Extract the [x, y] coordinate from the center of the cell holding the provided text.  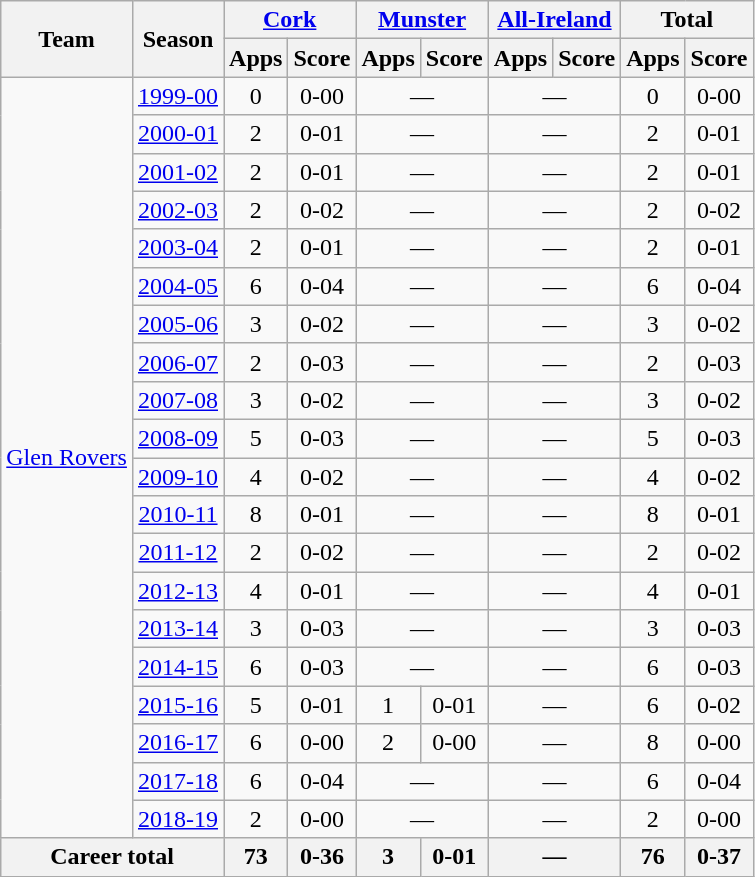
2003-04 [178, 248]
All-Ireland [554, 20]
Total [687, 20]
2012-13 [178, 591]
2002-03 [178, 210]
0-37 [719, 857]
2009-10 [178, 477]
1 [388, 705]
2001-02 [178, 172]
2016-17 [178, 743]
2006-07 [178, 362]
2000-01 [178, 134]
2008-09 [178, 438]
Glen Rovers [67, 458]
Season [178, 39]
2011-12 [178, 553]
Team [67, 39]
2013-14 [178, 629]
1999-00 [178, 96]
2014-15 [178, 667]
Career total [112, 857]
0-36 [322, 857]
2010-11 [178, 515]
Cork [290, 20]
76 [653, 857]
2005-06 [178, 324]
Munster [422, 20]
2015-16 [178, 705]
73 [256, 857]
2004-05 [178, 286]
2017-18 [178, 781]
2007-08 [178, 400]
2018-19 [178, 819]
